Extract the [X, Y] coordinate from the center of the cell holding the provided text.  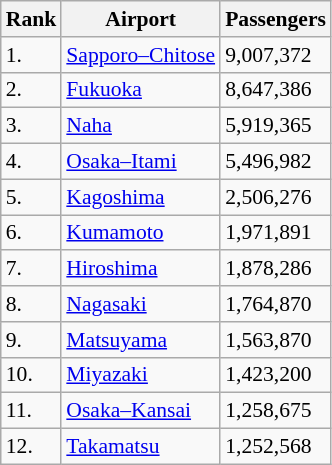
Sapporo–Chitose [140, 55]
11. [32, 411]
2. [32, 90]
Naha [140, 126]
1,971,891 [276, 233]
9,007,372 [276, 55]
1,258,675 [276, 411]
3. [32, 126]
1,252,568 [276, 447]
Airport [140, 19]
Kagoshima [140, 197]
Osaka–Kansai [140, 411]
8. [32, 304]
5,496,982 [276, 162]
6. [32, 233]
Osaka–Itami [140, 162]
1,423,200 [276, 375]
Hiroshima [140, 269]
10. [32, 375]
1,878,286 [276, 269]
1,764,870 [276, 304]
Takamatsu [140, 447]
1,563,870 [276, 340]
4. [32, 162]
Matsuyama [140, 340]
Fukuoka [140, 90]
Nagasaki [140, 304]
Passengers [276, 19]
8,647,386 [276, 90]
5,919,365 [276, 126]
1. [32, 55]
7. [32, 269]
Miyazaki [140, 375]
Rank [32, 19]
Kumamoto [140, 233]
9. [32, 340]
2,506,276 [276, 197]
5. [32, 197]
12. [32, 447]
